From the cell containing the given text, extract its center point as [x, y] coordinate. 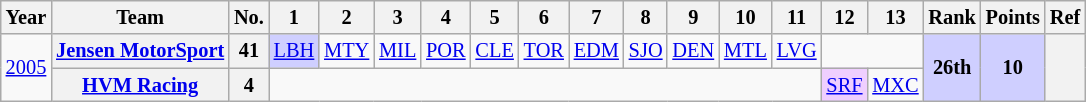
CLE [495, 51]
Team [140, 17]
26th [952, 68]
DEN [693, 51]
41 [249, 51]
SJO [646, 51]
1 [294, 17]
Points [1013, 17]
HVM Racing [140, 85]
2 [346, 17]
11 [797, 17]
Rank [952, 17]
SRF [844, 85]
MTY [346, 51]
3 [398, 17]
9 [693, 17]
MXC [895, 85]
Jensen MotorSport [140, 51]
7 [596, 17]
MTL [746, 51]
No. [249, 17]
POR [446, 51]
TOR [544, 51]
12 [844, 17]
13 [895, 17]
LBH [294, 51]
MIL [398, 51]
Year [26, 17]
EDM [596, 51]
5 [495, 17]
2005 [26, 68]
Ref [1065, 17]
8 [646, 17]
6 [544, 17]
LVG [797, 51]
